Search for the cell housing the specified text and yield its [x, y] center coordinate. 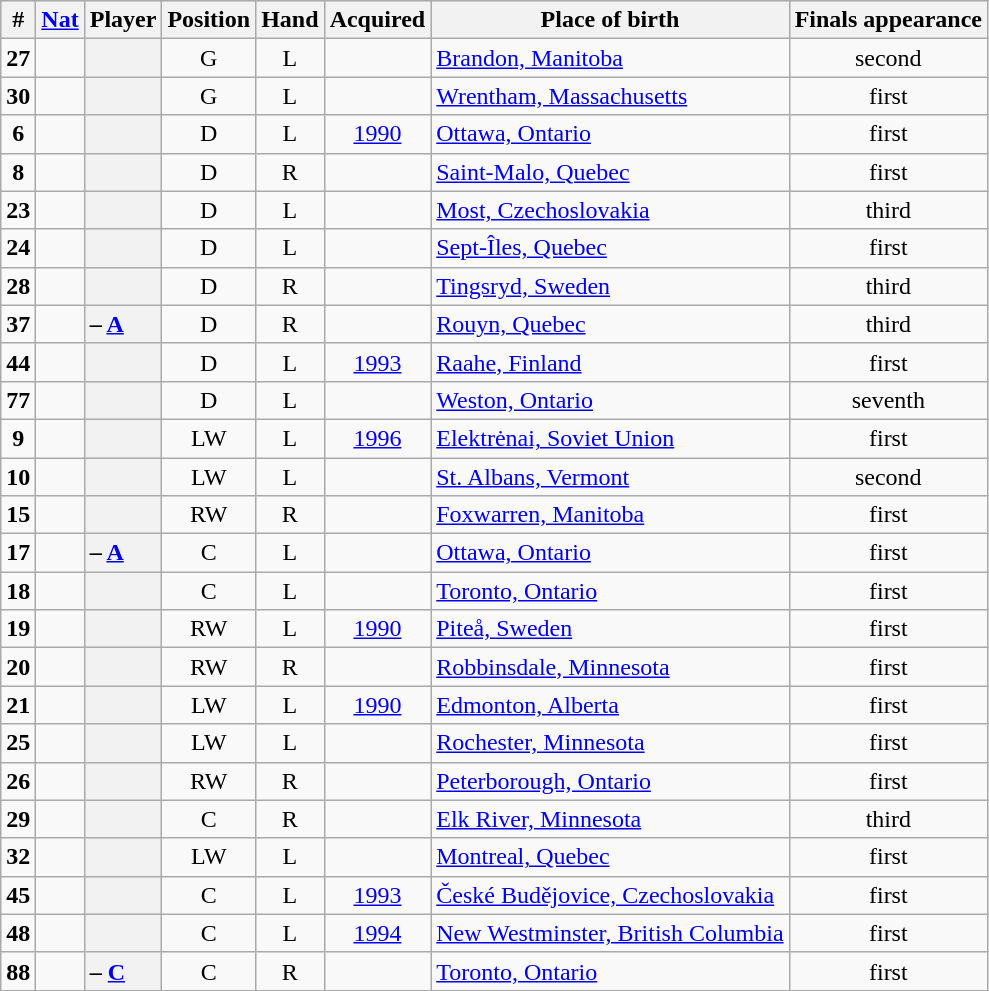
Rochester, Minnesota [610, 743]
Brandon, Manitoba [610, 58]
21 [18, 705]
Weston, Ontario [610, 400]
České Budějovice, Czechoslovakia [610, 895]
15 [18, 515]
10 [18, 477]
23 [18, 210]
Hand [290, 20]
Elk River, Minnesota [610, 819]
25 [18, 743]
– C [123, 971]
Raahe, Finland [610, 362]
Foxwarren, Manitoba [610, 515]
44 [18, 362]
30 [18, 96]
# [18, 20]
Peterborough, Ontario [610, 781]
26 [18, 781]
Tingsryd, Sweden [610, 286]
9 [18, 438]
Finals appearance [888, 20]
18 [18, 591]
seventh [888, 400]
6 [18, 134]
1994 [378, 933]
Montreal, Quebec [610, 857]
Position [209, 20]
19 [18, 629]
24 [18, 248]
20 [18, 667]
1996 [378, 438]
37 [18, 324]
Elektrėnai, Soviet Union [610, 438]
Sept-Îles, Quebec [610, 248]
45 [18, 895]
Edmonton, Alberta [610, 705]
Piteå, Sweden [610, 629]
Rouyn, Quebec [610, 324]
Place of birth [610, 20]
28 [18, 286]
Nat [60, 20]
32 [18, 857]
27 [18, 58]
88 [18, 971]
Acquired [378, 20]
77 [18, 400]
St. Albans, Vermont [610, 477]
48 [18, 933]
Player [123, 20]
Robbinsdale, Minnesota [610, 667]
New Westminster, British Columbia [610, 933]
29 [18, 819]
Most, Czechoslovakia [610, 210]
17 [18, 553]
Saint-Malo, Quebec [610, 172]
8 [18, 172]
Wrentham, Massachusetts [610, 96]
